Scan for the cell matching the given text and deliver its [x, y] coordinate at center. 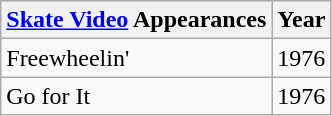
Freewheelin' [136, 58]
Skate Video Appearances [136, 20]
Year [302, 20]
Go for It [136, 96]
